From the cell containing the given text, extract its center point as [X, Y] coordinate. 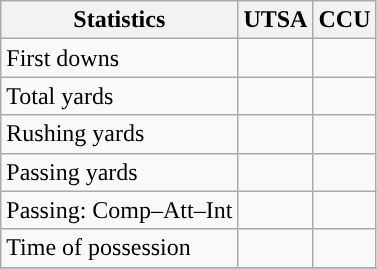
Passing yards [120, 172]
Statistics [120, 20]
First downs [120, 58]
Total yards [120, 96]
Time of possession [120, 248]
Passing: Comp–Att–Int [120, 210]
CCU [344, 20]
Rushing yards [120, 134]
UTSA [276, 20]
